Identify which cell holds the provided text, then report its (X, Y) central coordinate. 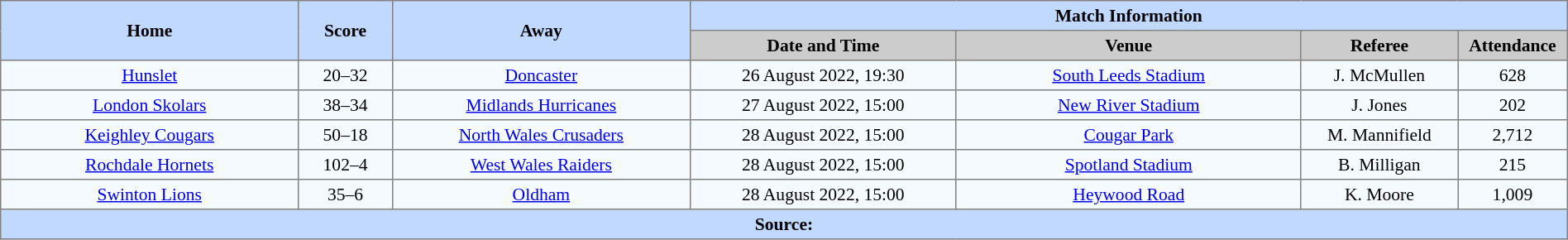
Swinton Lions (150, 194)
27 August 2022, 15:00 (823, 105)
Cougar Park (1128, 135)
35–6 (346, 194)
Venue (1128, 46)
Hunslet (150, 75)
Away (541, 31)
38–34 (346, 105)
Date and Time (823, 46)
20–32 (346, 75)
K. Moore (1379, 194)
Heywood Road (1128, 194)
628 (1513, 75)
Home (150, 31)
Rochdale Hornets (150, 165)
2,712 (1513, 135)
215 (1513, 165)
Keighley Cougars (150, 135)
Score (346, 31)
Referee (1379, 46)
Match Information (1128, 16)
202 (1513, 105)
South Leeds Stadium (1128, 75)
1,009 (1513, 194)
New River Stadium (1128, 105)
J. Jones (1379, 105)
J. McMullen (1379, 75)
West Wales Raiders (541, 165)
B. Milligan (1379, 165)
Attendance (1513, 46)
M. Mannifield (1379, 135)
North Wales Crusaders (541, 135)
Doncaster (541, 75)
26 August 2022, 19:30 (823, 75)
London Skolars (150, 105)
50–18 (346, 135)
Spotland Stadium (1128, 165)
Oldham (541, 194)
Midlands Hurricanes (541, 105)
102–4 (346, 165)
Source: (784, 224)
